Provide the [x, y] coordinate of the cell's center where the given text is located.  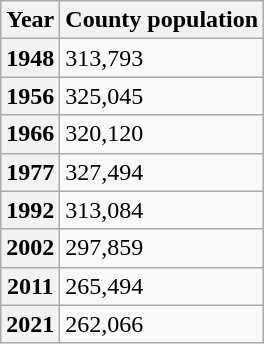
262,066 [162, 324]
265,494 [162, 286]
1966 [30, 134]
297,859 [162, 248]
2021 [30, 324]
Year [30, 20]
313,084 [162, 210]
1977 [30, 172]
1948 [30, 58]
1956 [30, 96]
320,120 [162, 134]
327,494 [162, 172]
313,793 [162, 58]
2011 [30, 286]
1992 [30, 210]
2002 [30, 248]
County population [162, 20]
325,045 [162, 96]
